Scan for the cell matching the given text and deliver its [x, y] coordinate at center. 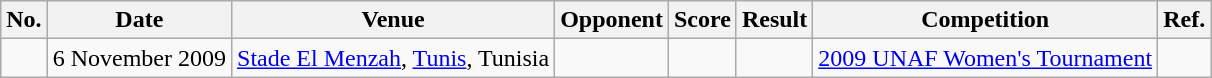
Opponent [612, 20]
6 November 2009 [139, 58]
Stade El Menzah, Tunis, Tunisia [394, 58]
Competition [986, 20]
Result [774, 20]
Ref. [1184, 20]
Date [139, 20]
Score [702, 20]
2009 UNAF Women's Tournament [986, 58]
Venue [394, 20]
No. [24, 20]
